For the text-containing cell, return its midpoint in [X, Y] coordinate format. 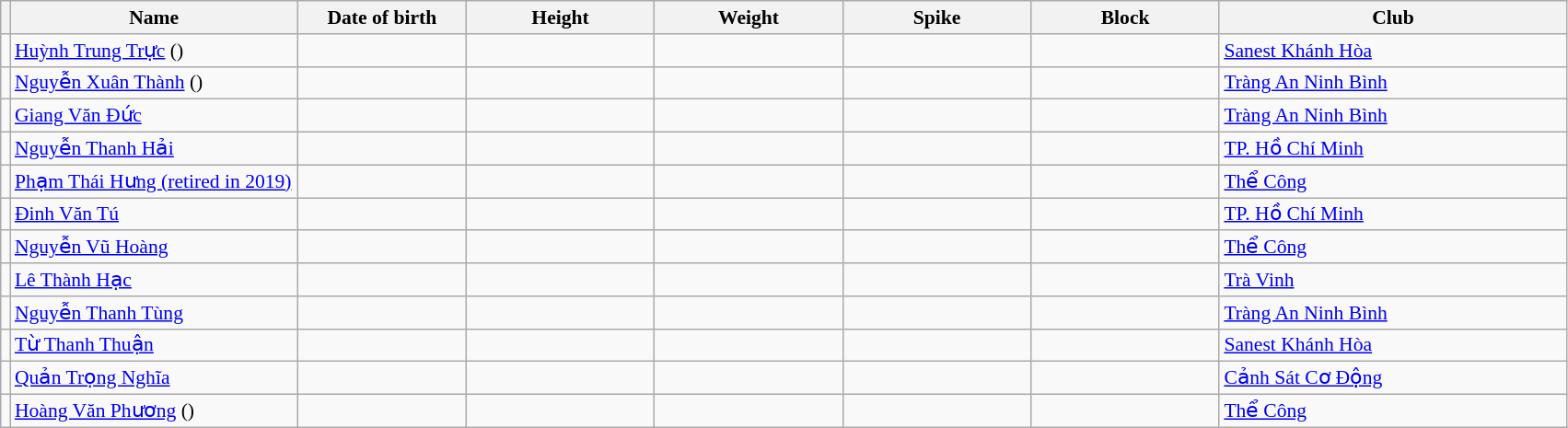
Giang Văn Đức [155, 116]
Nguyễn Thanh Hải [155, 149]
Name [155, 17]
Từ Thanh Thuận [155, 345]
Block [1125, 17]
Huỳnh Trung Trực () [155, 51]
Weight [749, 17]
Đinh Văn Tú [155, 214]
Spike [937, 17]
Trà Vinh [1392, 280]
Hoàng Văn Phương () [155, 411]
Lê Thành Hạc [155, 280]
Nguyễn Vũ Hoàng [155, 248]
Date of birth [381, 17]
Quản Trọng Nghĩa [155, 378]
Club [1392, 17]
Nguyễn Xuân Thành () [155, 83]
Phạm Thái Hưng (retired in 2019) [155, 181]
Cảnh Sát Cơ Động [1392, 378]
Nguyễn Thanh Tùng [155, 313]
Height [560, 17]
